Return (X, Y) of the center of cell containing provided text 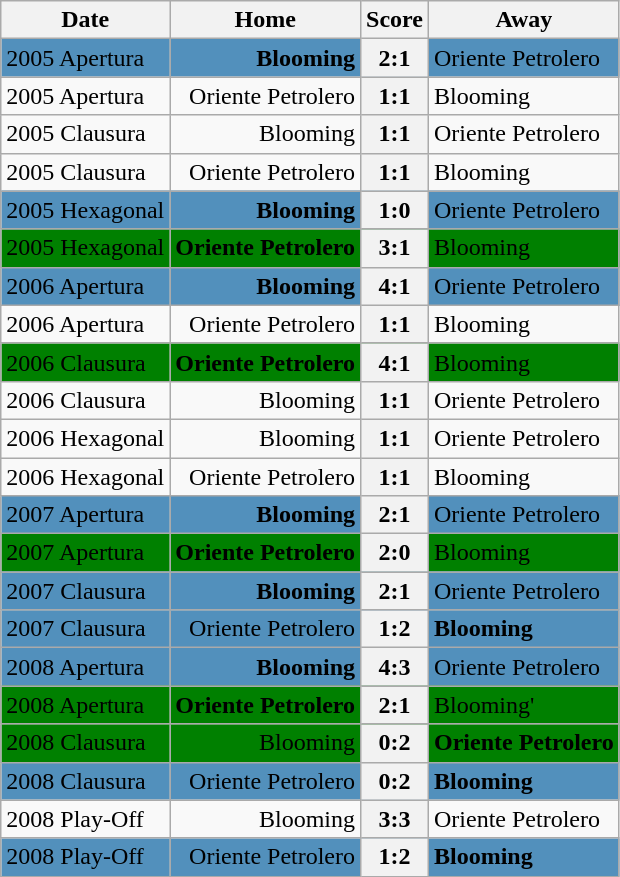
3:3 (395, 819)
Away (524, 20)
2:0 (395, 553)
3:1 (395, 248)
Home (266, 20)
4:3 (395, 667)
1:0 (395, 210)
Score (395, 20)
Blooming' (524, 705)
Date (86, 20)
